Identify which cell holds the provided text, then report its (x, y) central coordinate. 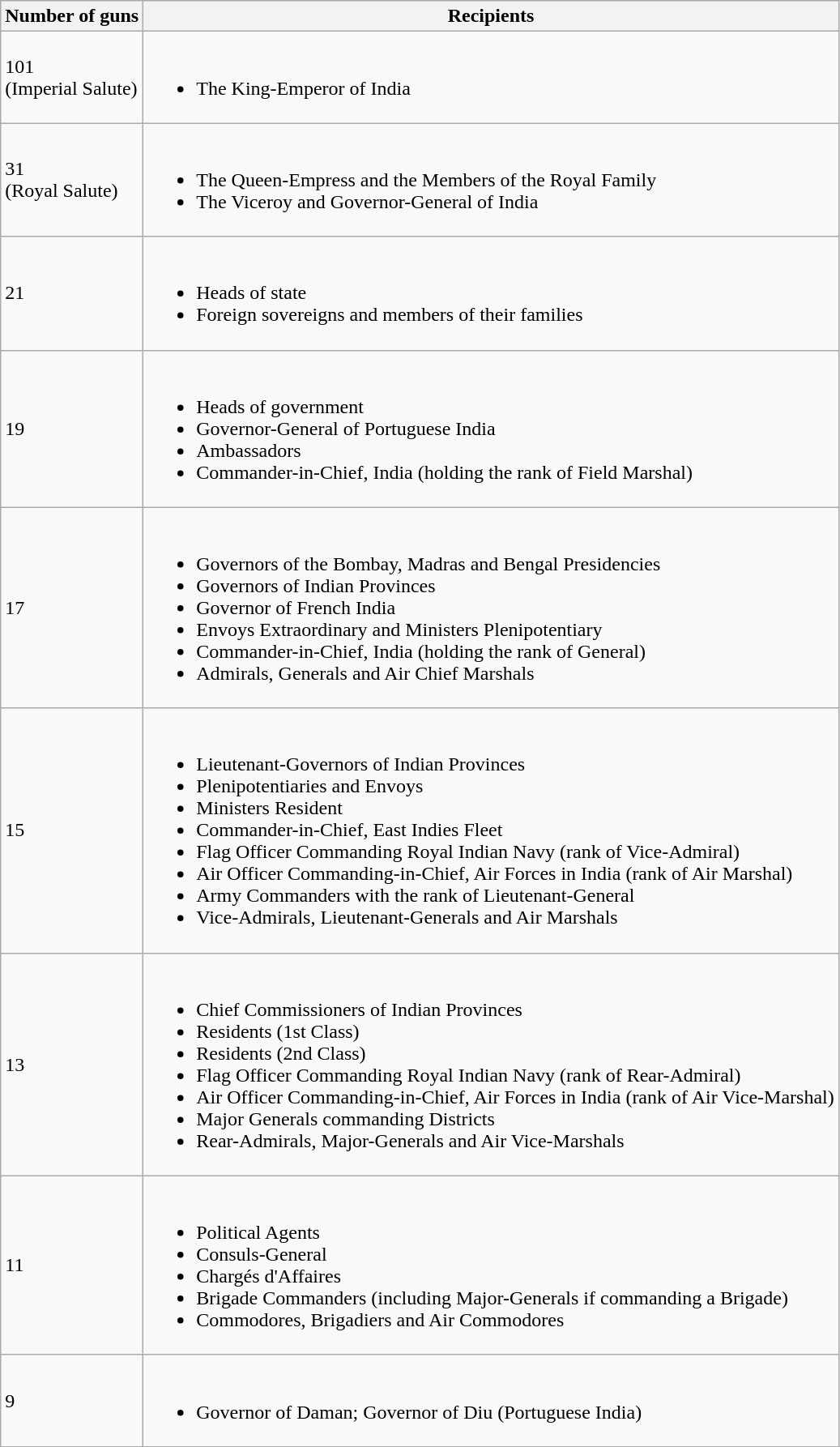
101(Imperial Salute) (72, 78)
13 (72, 1065)
Number of guns (72, 16)
Governor of Daman; Governor of Diu (Portuguese India) (491, 1400)
9 (72, 1400)
15 (72, 830)
Heads of governmentGovernor-General of Portuguese IndiaAmbassadorsCommander-in-Chief, India (holding the rank of Field Marshal) (491, 429)
The King-Emperor of India (491, 78)
Heads of stateForeign sovereigns and members of their families (491, 293)
31(Royal Salute) (72, 180)
17 (72, 608)
Recipients (491, 16)
The Queen-Empress and the Members of the Royal FamilyThe Viceroy and Governor-General of India (491, 180)
21 (72, 293)
19 (72, 429)
11 (72, 1266)
